Determine the (X, Y) coordinate at the center of the cell enclosing the given text.  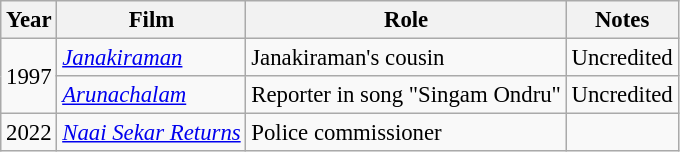
Reporter in song "Singam Ondru" (406, 95)
1997 (29, 76)
Naai Sekar Returns (152, 133)
Arunachalam (152, 95)
Janakiraman's cousin (406, 58)
Notes (622, 20)
Janakiraman (152, 58)
2022 (29, 133)
Film (152, 20)
Police commissioner (406, 133)
Year (29, 20)
Role (406, 20)
